Search for the cell housing the specified text and yield its (X, Y) center coordinate. 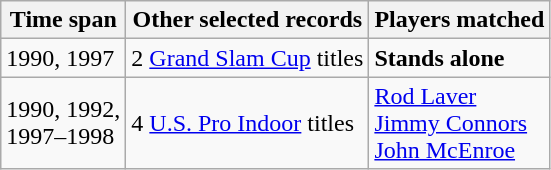
Players matched (460, 20)
Other selected records (248, 20)
Stands alone (460, 58)
1990, 1997 (64, 58)
Time span (64, 20)
2 Grand Slam Cup titles (248, 58)
4 U.S. Pro Indoor titles (248, 123)
1990, 1992,1997–1998 (64, 123)
Rod LaverJimmy ConnorsJohn McEnroe (460, 123)
